Detect which cell encompasses the target text, then output its [x, y] center coordinate. 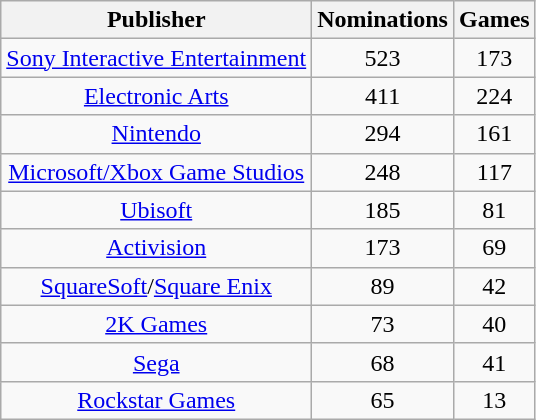
224 [494, 96]
Activision [156, 248]
294 [383, 134]
Nominations [383, 20]
68 [383, 362]
248 [383, 172]
Rockstar Games [156, 400]
2K Games [156, 324]
523 [383, 58]
SquareSoft/Square Enix [156, 286]
89 [383, 286]
65 [383, 400]
161 [494, 134]
Sony Interactive Entertainment [156, 58]
13 [494, 400]
41 [494, 362]
40 [494, 324]
Ubisoft [156, 210]
Publisher [156, 20]
Games [494, 20]
Sega [156, 362]
Microsoft/Xbox Game Studios [156, 172]
73 [383, 324]
411 [383, 96]
81 [494, 210]
42 [494, 286]
185 [383, 210]
Electronic Arts [156, 96]
69 [494, 248]
Nintendo [156, 134]
117 [494, 172]
